Provide the (X, Y) coordinate of the cell's center where the given text is located.  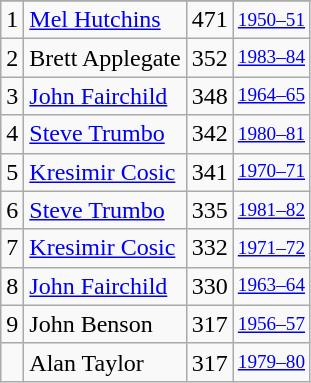
John Benson (105, 324)
1956–57 (271, 324)
2 (12, 58)
1983–84 (271, 58)
332 (210, 248)
330 (210, 286)
Brett Applegate (105, 58)
9 (12, 324)
8 (12, 286)
341 (210, 172)
4 (12, 134)
7 (12, 248)
348 (210, 96)
342 (210, 134)
1 (12, 20)
471 (210, 20)
1970–71 (271, 172)
Alan Taylor (105, 362)
352 (210, 58)
1981–82 (271, 210)
1963–64 (271, 286)
1964–65 (271, 96)
335 (210, 210)
1980–81 (271, 134)
5 (12, 172)
1979–80 (271, 362)
1971–72 (271, 248)
3 (12, 96)
Mel Hutchins (105, 20)
1950–51 (271, 20)
6 (12, 210)
